Capture the cell that displays the provided text and extract its [x, y] central coordinate. 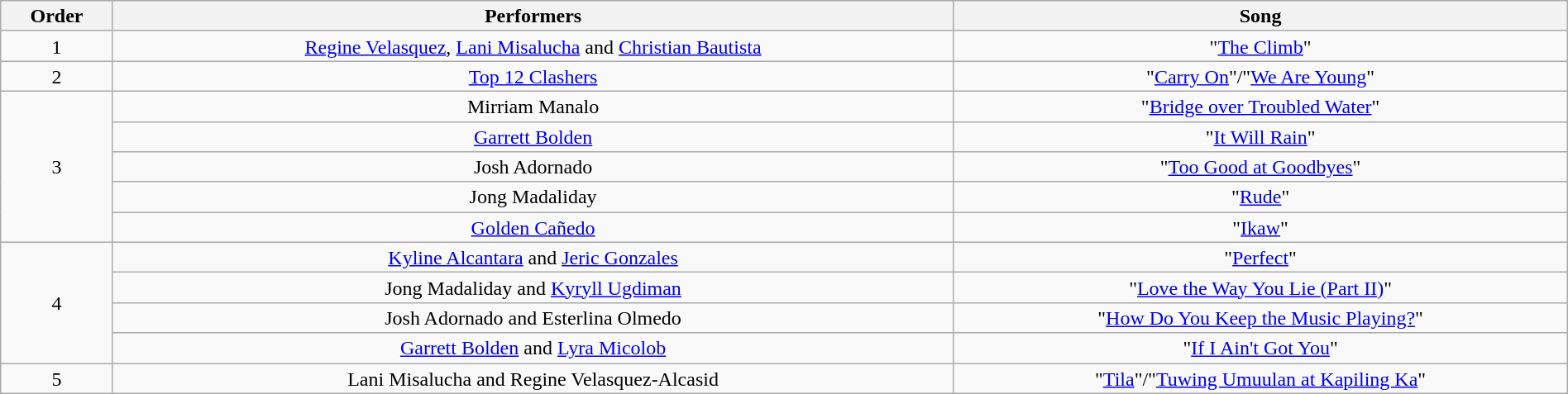
"Tila"/"Tuwing Umuulan at Kapiling Ka" [1260, 378]
"If I Ain't Got You" [1260, 349]
Top 12 Clashers [533, 76]
Garrett Bolden [533, 137]
Josh Adornado and Esterlina Olmedo [533, 317]
Jong Madaliday [533, 197]
"It Will Rain" [1260, 137]
Jong Madaliday and Kyryll Ugdiman [533, 287]
Performers [533, 17]
4 [56, 302]
"The Climb" [1260, 46]
"Rude" [1260, 197]
5 [56, 378]
"Perfect" [1260, 258]
Lani Misalucha and Regine Velasquez-Alcasid [533, 378]
Mirriam Manalo [533, 106]
"Too Good at Goodbyes" [1260, 167]
3 [56, 167]
Kyline Alcantara and Jeric Gonzales [533, 258]
"Ikaw" [1260, 228]
Josh Adornado [533, 167]
Order [56, 17]
Song [1260, 17]
"Carry On"/"We Are Young" [1260, 76]
"How Do You Keep the Music Playing?" [1260, 317]
2 [56, 76]
Regine Velasquez, Lani Misalucha and Christian Bautista [533, 46]
1 [56, 46]
"Bridge over Troubled Water" [1260, 106]
Garrett Bolden and Lyra Micolob [533, 349]
Golden Cañedo [533, 228]
"Love the Way You Lie (Part II)" [1260, 287]
